Extract the (X, Y) coordinate from the center of the cell holding the provided text.  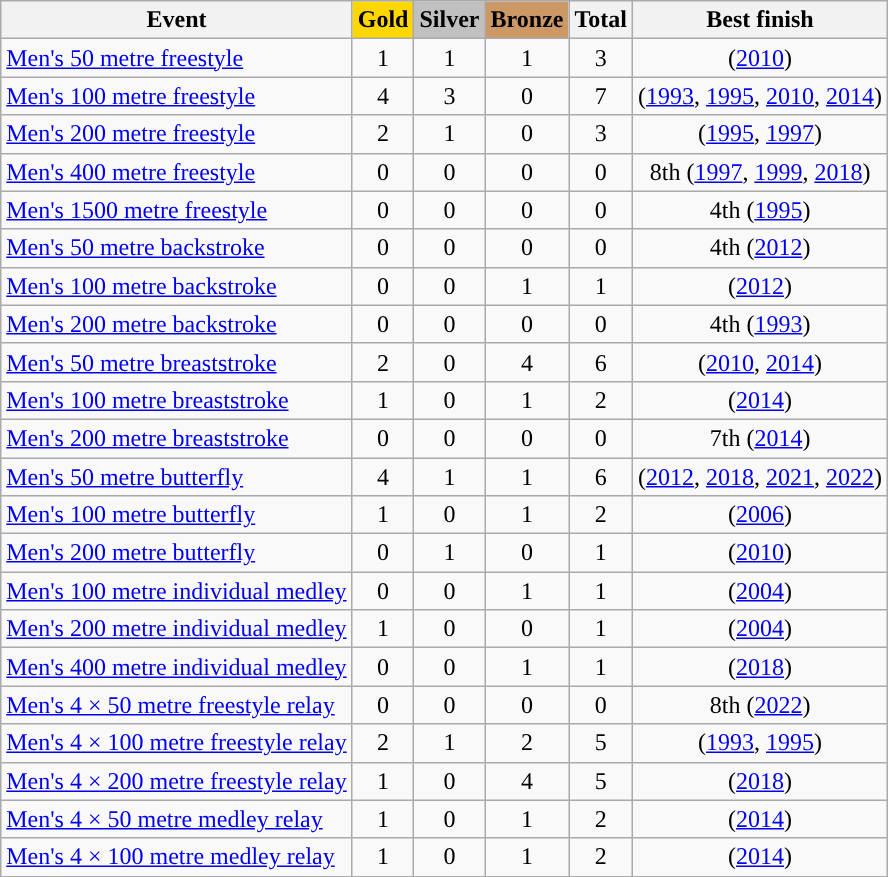
Men's 400 metre freestyle (176, 172)
4th (2012) (760, 248)
Men's 400 metre individual medley (176, 667)
Men's 4 × 200 metre freestyle relay (176, 781)
Men's 50 metre backstroke (176, 248)
Men's 100 metre backstroke (176, 286)
Men's 200 metre breaststroke (176, 438)
Gold (383, 20)
7 (601, 96)
Event (176, 20)
Men's 100 metre butterfly (176, 515)
Men's 1500 metre freestyle (176, 210)
Men's 4 × 100 metre medley relay (176, 857)
8th (2022) (760, 705)
Men's 50 metre butterfly (176, 477)
Men's 200 metre backstroke (176, 324)
(2012, 2018, 2021, 2022) (760, 477)
Men's 200 metre freestyle (176, 134)
Men's 200 metre individual medley (176, 629)
4th (1993) (760, 324)
Bronze (527, 20)
Men's 4 × 50 metre medley relay (176, 819)
Men's 100 metre individual medley (176, 591)
(2006) (760, 515)
(2010, 2014) (760, 362)
(2012) (760, 286)
(1995, 1997) (760, 134)
Best finish (760, 20)
Men's 200 metre butterfly (176, 553)
Men's 4 × 50 metre freestyle relay (176, 705)
Men's 50 metre breaststroke (176, 362)
(1993, 1995, 2010, 2014) (760, 96)
8th (1997, 1999, 2018) (760, 172)
Men's 50 metre freestyle (176, 58)
Men's 4 × 100 metre freestyle relay (176, 743)
Total (601, 20)
(1993, 1995) (760, 743)
4th (1995) (760, 210)
Men's 100 metre freestyle (176, 96)
Men's 100 metre breaststroke (176, 400)
7th (2014) (760, 438)
Silver (450, 20)
